Provide the [x, y] coordinate of the cell's center where the given text is located.  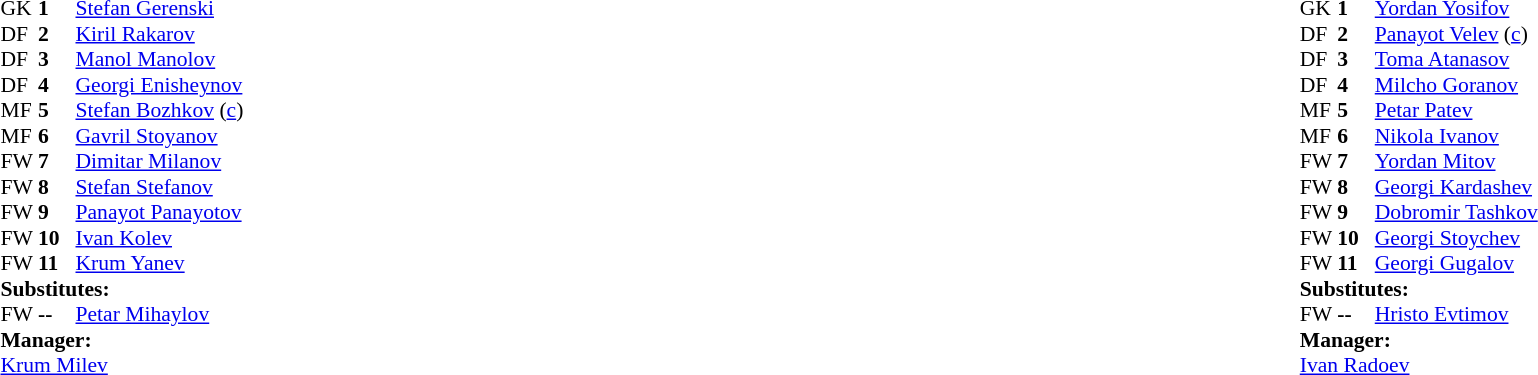
Krum Yanev [160, 263]
Petar Patev [1456, 111]
Yordan Mitov [1456, 161]
Nikola Ivanov [1456, 136]
Hristo Evtimov [1456, 315]
Gavril Stoyanov [160, 136]
Georgi Kardashev [1456, 187]
Panayot Panayotov [160, 213]
Toma Atanasov [1456, 59]
Georgi Stoychev [1456, 238]
Petar Mihaylov [160, 315]
Panayot Velev (c) [1456, 34]
Manol Manolov [160, 59]
Dobromir Tashkov [1456, 213]
Stefan Stefanov [160, 187]
Dimitar Milanov [160, 161]
Ivan Kolev [160, 238]
Kiril Rakarov [160, 34]
Georgi Gugalov [1456, 263]
Stefan Bozhkov (c) [160, 111]
Georgi Enisheynov [160, 85]
Milcho Goranov [1456, 85]
